Find where the given text appears and provide that cell's center as [X, Y] coordinate. 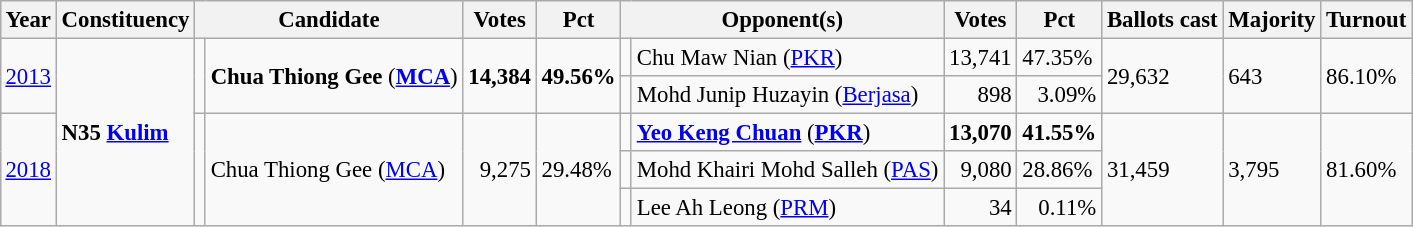
47.35% [1060, 57]
Turnout [1366, 20]
Lee Ah Leong (PRM) [787, 208]
643 [1272, 76]
13,741 [980, 57]
29.48% [578, 170]
N35 Kulim [125, 132]
2018 [28, 170]
14,384 [500, 76]
34 [980, 208]
Opponent(s) [782, 20]
28.86% [1060, 170]
Mohd Junip Huzayin (Berjasa) [787, 95]
49.56% [578, 76]
0.11% [1060, 208]
3,795 [1272, 170]
Chu Maw Nian (PKR) [787, 57]
81.60% [1366, 170]
86.10% [1366, 76]
2013 [28, 76]
Constituency [125, 20]
Candidate [329, 20]
41.55% [1060, 133]
3.09% [1060, 95]
29,632 [1162, 76]
Mohd Khairi Mohd Salleh (PAS) [787, 170]
Year [28, 20]
9,275 [500, 170]
898 [980, 95]
Yeo Keng Chuan (PKR) [787, 133]
9,080 [980, 170]
31,459 [1162, 170]
Majority [1272, 20]
Ballots cast [1162, 20]
13,070 [980, 133]
